Capture the cell that displays the provided text and extract its [x, y] central coordinate. 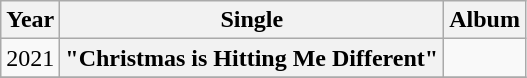
2021 [30, 58]
Single [252, 20]
Album [485, 20]
"Christmas is Hitting Me Different" [252, 58]
Year [30, 20]
